Detect which cell encompasses the target text, then output its (X, Y) center coordinate. 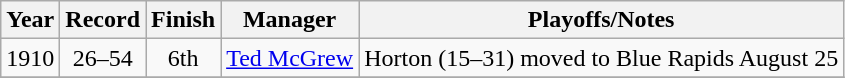
Finish (184, 20)
Ted McGrew (290, 58)
Record (103, 20)
Playoffs/Notes (602, 20)
Manager (290, 20)
Horton (15–31) moved to Blue Rapids August 25 (602, 58)
6th (184, 58)
26–54 (103, 58)
Year (30, 20)
1910 (30, 58)
